Determine the (x, y) coordinate at the center of the cell enclosing the given text.  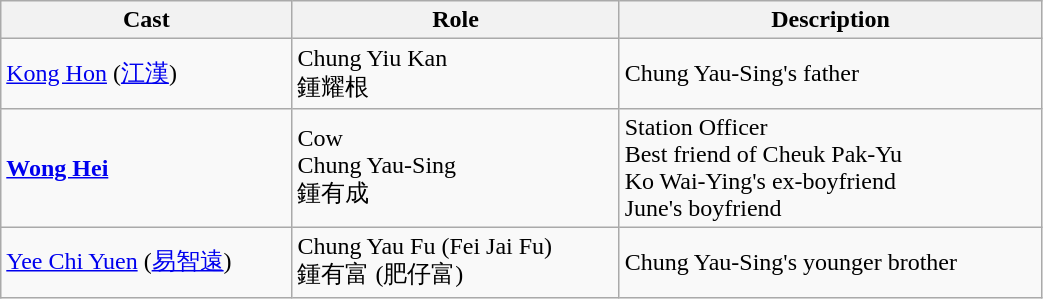
Wong Hei (146, 168)
Cast (146, 20)
Chung Yau-Sing's father (830, 74)
Station Officer Best friend of Cheuk Pak-Yu Ko Wai-Ying's ex-boyfriend June's boyfriend (830, 168)
Yee Chi Yuen (易智遠) (146, 262)
Chung Yau-Sing's younger brother (830, 262)
Role (456, 20)
Chung Yiu Kan 鍾耀根 (456, 74)
Cow Chung Yau-Sing 鍾有成 (456, 168)
Kong Hon (江漢) (146, 74)
Chung Yau Fu (Fei Jai Fu) 鍾有富 (肥仔富) (456, 262)
Description (830, 20)
